Capture the cell that displays the provided text and extract its [x, y] central coordinate. 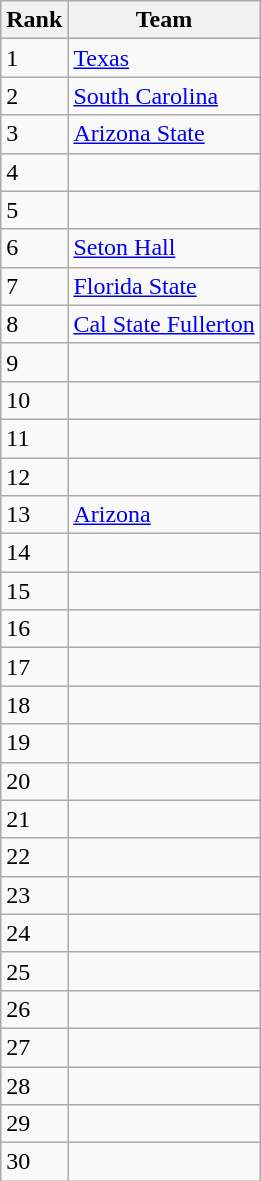
27 [34, 1047]
Florida State [164, 286]
14 [34, 553]
2 [34, 96]
11 [34, 438]
26 [34, 1009]
25 [34, 971]
4 [34, 172]
12 [34, 477]
6 [34, 248]
7 [34, 286]
16 [34, 629]
8 [34, 324]
29 [34, 1124]
18 [34, 705]
21 [34, 819]
28 [34, 1085]
15 [34, 591]
5 [34, 210]
3 [34, 134]
Texas [164, 58]
9 [34, 362]
20 [34, 781]
22 [34, 857]
South Carolina [164, 96]
13 [34, 515]
10 [34, 400]
Team [164, 20]
Seton Hall [164, 248]
1 [34, 58]
Arizona State [164, 134]
24 [34, 933]
23 [34, 895]
Cal State Fullerton [164, 324]
Arizona [164, 515]
17 [34, 667]
Rank [34, 20]
19 [34, 743]
30 [34, 1162]
